For the text-containing cell, return its midpoint in (x, y) coordinate format. 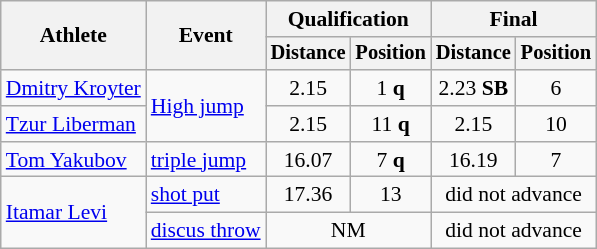
16.07 (308, 160)
shot put (206, 195)
1 q (391, 88)
Tom Yakubov (74, 160)
Dmitry Kroyter (74, 88)
discus throw (206, 231)
13 (391, 195)
Qualification (348, 19)
Athlete (74, 36)
17.36 (308, 195)
11 q (391, 124)
Tzur Liberman (74, 124)
7 (556, 160)
Final (514, 19)
6 (556, 88)
NM (348, 231)
16.19 (474, 160)
High jump (206, 106)
10 (556, 124)
Itamar Levi (74, 212)
Event (206, 36)
7 q (391, 160)
2.23 SB (474, 88)
triple jump (206, 160)
